Locate the cell with the specified text and output its [x, y] center coordinate. 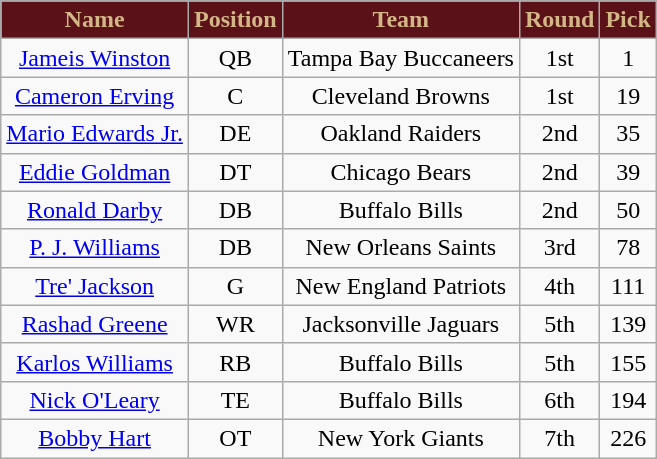
19 [628, 96]
DT [235, 172]
Jameis Winston [95, 58]
Round [559, 20]
RB [235, 362]
Pick [628, 20]
Bobby Hart [95, 438]
DE [235, 134]
Rashad Greene [95, 324]
Cleveland Browns [400, 96]
Position [235, 20]
Jacksonville Jaguars [400, 324]
New York Giants [400, 438]
7th [559, 438]
Nick O'Leary [95, 400]
C [235, 96]
226 [628, 438]
Mario Edwards Jr. [95, 134]
Name [95, 20]
QB [235, 58]
155 [628, 362]
Cameron Erving [95, 96]
OT [235, 438]
P. J. Williams [95, 248]
Team [400, 20]
50 [628, 210]
39 [628, 172]
6th [559, 400]
Tampa Bay Buccaneers [400, 58]
WR [235, 324]
139 [628, 324]
4th [559, 286]
New England Patriots [400, 286]
TE [235, 400]
New Orleans Saints [400, 248]
3rd [559, 248]
Karlos Williams [95, 362]
Eddie Goldman [95, 172]
Ronald Darby [95, 210]
Oakland Raiders [400, 134]
Chicago Bears [400, 172]
78 [628, 248]
G [235, 286]
1 [628, 58]
Tre' Jackson [95, 286]
194 [628, 400]
111 [628, 286]
35 [628, 134]
